Detect which cell encompasses the target text, then output its [X, Y] center coordinate. 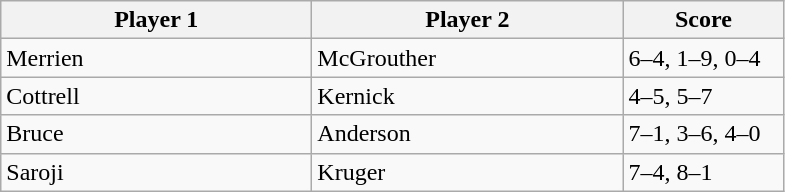
Kruger [468, 172]
Score [704, 20]
Merrien [156, 58]
Player 2 [468, 20]
McGrouther [468, 58]
Bruce [156, 134]
Anderson [468, 134]
4–5, 5–7 [704, 96]
7–4, 8–1 [704, 172]
Player 1 [156, 20]
Cottrell [156, 96]
7–1, 3–6, 4–0 [704, 134]
Kernick [468, 96]
6–4, 1–9, 0–4 [704, 58]
Saroji [156, 172]
